For the text-containing cell, return its midpoint in [X, Y] coordinate format. 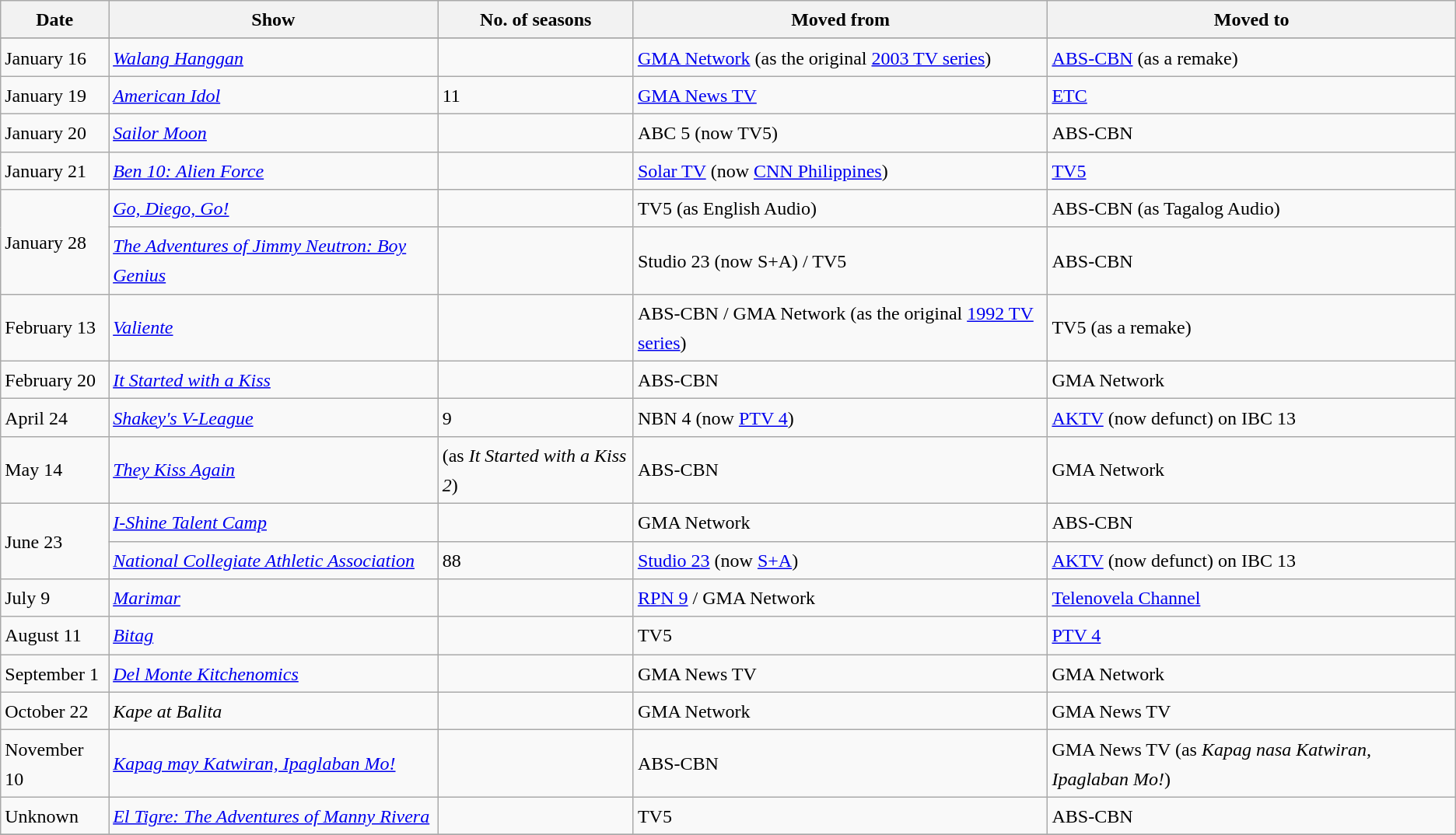
Bitag [274, 636]
PTV 4 [1251, 636]
11 [535, 95]
Del Monte Kitchenomics [274, 673]
January 19 [54, 95]
Solar TV (now CNN Philippines) [840, 171]
ETC [1251, 95]
Valiente [274, 327]
GMA News TV (as Kapag nasa Katwiran, Ipaglaban Mo!) [1251, 763]
(as It Started with a Kiss 2) [535, 470]
Date [54, 20]
July 9 [54, 599]
I-Shine Talent Camp [274, 522]
RPN 9 / GMA Network [840, 599]
November 10 [54, 763]
ABC 5 (now TV5) [840, 132]
January 20 [54, 132]
May 14 [54, 470]
February 20 [54, 379]
TV5 (as English Audio) [840, 208]
January 21 [54, 171]
Walang Hanggan [274, 58]
No. of seasons [535, 20]
January 28 [54, 243]
NBN 4 (now PTV 4) [840, 418]
ABS-CBN (as Tagalog Audio) [1251, 208]
April 24 [54, 418]
Sailor Moon [274, 132]
Telenovela Channel [1251, 599]
August 11 [54, 636]
It Started with a Kiss [274, 379]
Unknown [54, 816]
They Kiss Again [274, 470]
88 [535, 560]
Studio 23 (now S+A) [840, 560]
June 23 [54, 541]
El Tigre: The Adventures of Manny Rivera [274, 816]
February 13 [54, 327]
January 16 [54, 58]
September 1 [54, 673]
Ben 10: Alien Force [274, 171]
GMA Network (as the original 2003 TV series) [840, 58]
Go, Diego, Go! [274, 208]
Show [274, 20]
Moved from [840, 20]
Kapag may Katwiran, Ipaglaban Mo! [274, 763]
Kape at Balita [274, 711]
October 22 [54, 711]
Shakey's V-League [274, 418]
ABS-CBN / GMA Network (as the original 1992 TV series) [840, 327]
Moved to [1251, 20]
ABS-CBN (as a remake) [1251, 58]
Marimar [274, 599]
9 [535, 418]
National Collegiate Athletic Association [274, 560]
The Adventures of Jimmy Neutron: Boy Genius [274, 260]
American Idol [274, 95]
Studio 23 (now S+A) / TV5 [840, 260]
TV5 (as a remake) [1251, 327]
